Search for the cell housing the specified text and yield its [x, y] center coordinate. 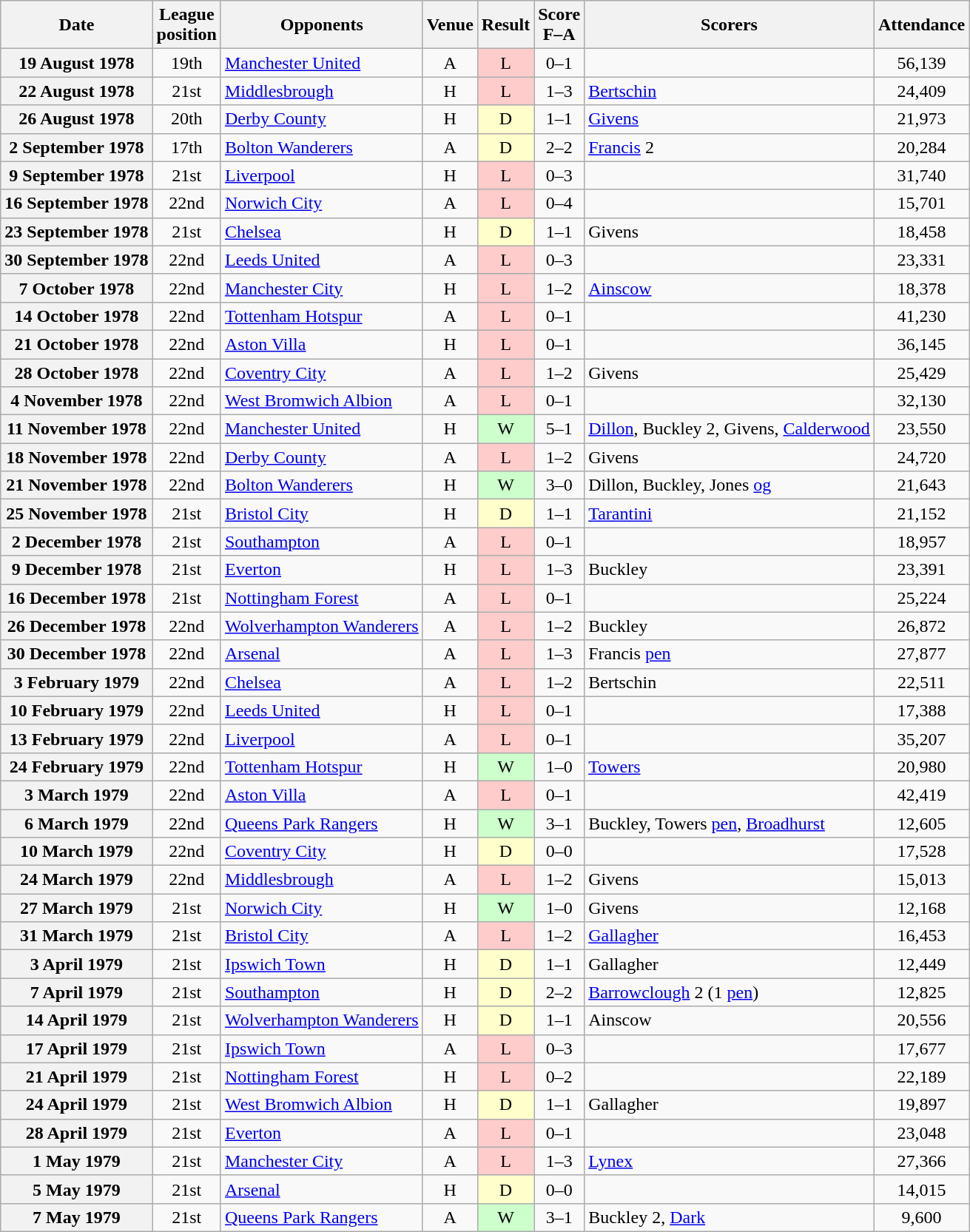
21,973 [921, 119]
12,449 [921, 964]
24 April 1979 [77, 1105]
3–0 [559, 485]
17th [186, 147]
14,015 [921, 1189]
18,957 [921, 542]
7 October 1978 [77, 288]
9 September 1978 [77, 175]
23,550 [921, 429]
13 February 1979 [77, 738]
19,897 [921, 1105]
27 March 1979 [77, 908]
Scorers [730, 25]
26 December 1978 [77, 626]
Tarantini [730, 514]
16,453 [921, 936]
0–4 [559, 203]
4 November 1978 [77, 401]
2 September 1978 [77, 147]
15,013 [921, 880]
14 October 1978 [77, 316]
Barrowclough 2 (1 pen) [730, 992]
2 December 1978 [77, 542]
24 March 1979 [77, 880]
20th [186, 119]
56,139 [921, 63]
Opponents [321, 25]
12,168 [921, 908]
19 August 1978 [77, 63]
14 April 1979 [77, 1020]
26 August 1978 [77, 119]
Venue [450, 25]
6 March 1979 [77, 824]
21,152 [921, 514]
22 August 1978 [77, 91]
Towers [730, 767]
36,145 [921, 344]
10 February 1979 [77, 710]
28 October 1978 [77, 372]
12,605 [921, 824]
26,872 [921, 626]
25,429 [921, 372]
30 December 1978 [77, 654]
10 March 1979 [77, 852]
18 November 1978 [77, 457]
3 April 1979 [77, 964]
25 November 1978 [77, 514]
17,388 [921, 710]
32,130 [921, 401]
Attendance [921, 25]
Date [77, 25]
23 September 1978 [77, 232]
15,701 [921, 203]
21 November 1978 [77, 485]
28 April 1979 [77, 1133]
5–1 [559, 429]
23,331 [921, 260]
23,391 [921, 570]
25,224 [921, 598]
3 March 1979 [77, 795]
Francis 2 [730, 147]
23,048 [921, 1133]
18,458 [921, 232]
24,720 [921, 457]
17,528 [921, 852]
9,600 [921, 1217]
5 May 1979 [77, 1189]
16 September 1978 [77, 203]
20,284 [921, 147]
24 February 1979 [77, 767]
0–2 [559, 1077]
Buckley 2, Dark [730, 1217]
17 April 1979 [77, 1048]
24,409 [921, 91]
21,643 [921, 485]
18,378 [921, 288]
19th [186, 63]
20,556 [921, 1020]
21 April 1979 [77, 1077]
Dillon, Buckley 2, Givens, Calderwood [730, 429]
20,980 [921, 767]
22,511 [921, 682]
17,677 [921, 1048]
42,419 [921, 795]
ScoreF–A [559, 25]
11 November 1978 [77, 429]
41,230 [921, 316]
12,825 [921, 992]
Leagueposition [186, 25]
Result [505, 25]
Dillon, Buckley, Jones og [730, 485]
Francis pen [730, 654]
7 May 1979 [77, 1217]
Buckley, Towers pen, Broadhurst [730, 824]
31 March 1979 [77, 936]
9 December 1978 [77, 570]
1 May 1979 [77, 1161]
30 September 1978 [77, 260]
3 February 1979 [77, 682]
16 December 1978 [77, 598]
27,877 [921, 654]
31,740 [921, 175]
22,189 [921, 1077]
7 April 1979 [77, 992]
27,366 [921, 1161]
21 October 1978 [77, 344]
Lynex [730, 1161]
35,207 [921, 738]
